From the cell containing the given text, extract its center point as (x, y) coordinate. 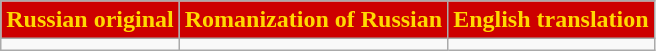
Russian original (90, 20)
English translation (551, 20)
Romanization of Russian (313, 20)
